Extract the [X, Y] coordinate from the center of the cell holding the provided text.  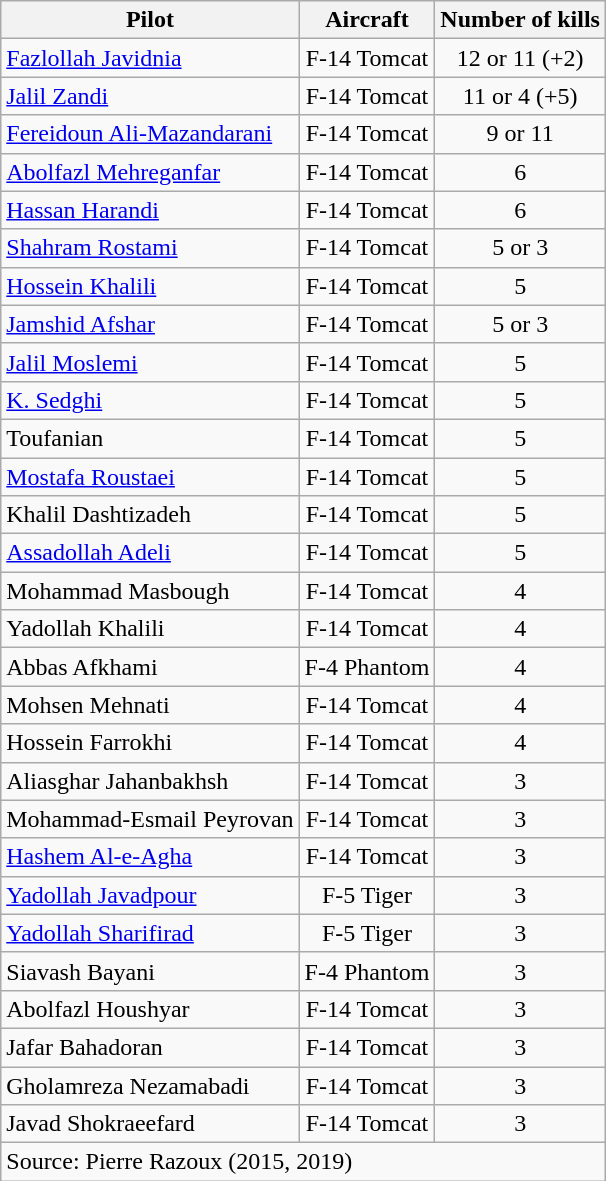
Yadollah Sharifirad [150, 933]
Siavash Bayani [150, 971]
Hassan Harandi [150, 210]
Yadollah Javadpour [150, 895]
Mohammad-Esmail Peyrovan [150, 819]
Pilot [150, 20]
Yadollah Khalili [150, 629]
Hossein Farrokhi [150, 743]
Aircraft [367, 20]
Number of kills [520, 20]
Gholamreza Nezamabadi [150, 1085]
Mostafa Roustaei [150, 477]
Toufanian [150, 438]
Mohammad Masbough [150, 591]
Jafar Bahadoran [150, 1047]
Abbas Afkhami [150, 667]
Assadollah Adeli [150, 553]
11 or 4 (+5) [520, 96]
K. Sedghi [150, 400]
Shahram Rostami [150, 248]
Jalil Moslemi [150, 362]
Hashem Al-e-Agha [150, 857]
Mohsen Mehnati [150, 705]
12 or 11 (+2) [520, 58]
Source: Pierre Razoux (2015, 2019) [304, 1162]
Fereidoun Ali-Mazandarani [150, 134]
Jamshid Afshar [150, 324]
Jalil Zandi [150, 96]
Abolfazl Houshyar [150, 1009]
Javad Shokraeefard [150, 1124]
Abolfazl Mehreganfar [150, 172]
Hossein Khalili [150, 286]
Fazlollah Javidnia [150, 58]
Khalil Dashtizadeh [150, 515]
9 or 11 [520, 134]
Aliasghar Jahanbakhsh [150, 781]
